From the cell containing the given text, extract its center point as [X, Y] coordinate. 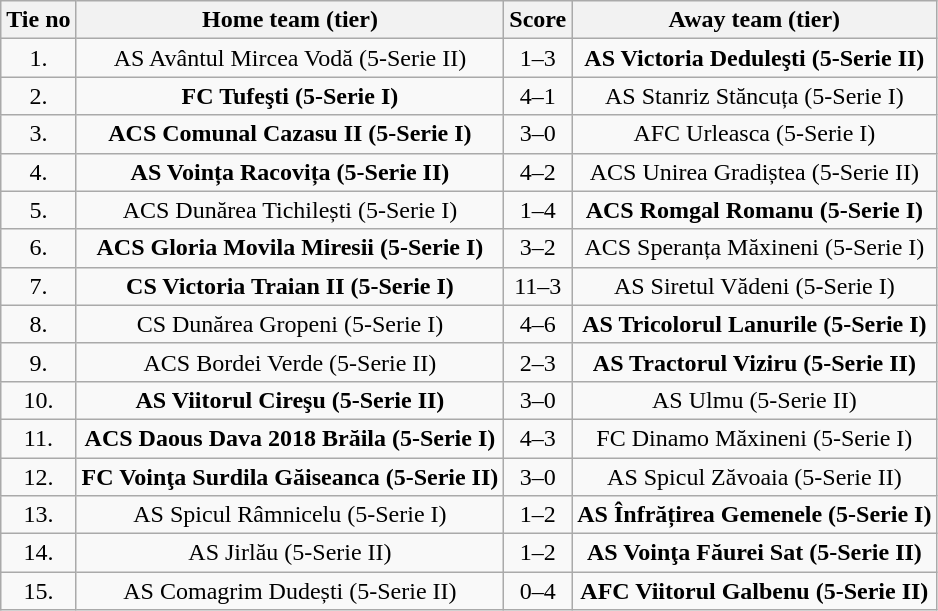
ACS Unirea Gradiștea (5-Serie II) [754, 172]
11. [38, 438]
AS Spicul Râmnicelu (5-Serie I) [290, 515]
ACS Gloria Movila Miresii (5-Serie I) [290, 248]
0–4 [538, 591]
5. [38, 210]
Home team (tier) [290, 20]
9. [38, 362]
1–3 [538, 58]
4–1 [538, 96]
3. [38, 134]
CS Victoria Traian II (5-Serie I) [290, 286]
AS Comagrim Dudești (5-Serie II) [290, 591]
ACS Speranța Măxineni (5-Serie I) [754, 248]
3–2 [538, 248]
AS Ulmu (5-Serie II) [754, 400]
ACS Dunărea Tichilești (5-Serie I) [290, 210]
AS Jirlău (5-Serie II) [290, 553]
AS Stanriz Stăncuța (5-Serie I) [754, 96]
6. [38, 248]
13. [38, 515]
Tie no [38, 20]
ACS Bordei Verde (5-Serie II) [290, 362]
AS Tractorul Viziru (5-Serie II) [754, 362]
ACS Daous Dava 2018 Brăila (5-Serie I) [290, 438]
2. [38, 96]
AS Siretul Vădeni (5-Serie I) [754, 286]
AFC Urleasca (5-Serie I) [754, 134]
11–3 [538, 286]
AS Voinţa Făurei Sat (5-Serie II) [754, 553]
AS Voința Racovița (5-Serie II) [290, 172]
Away team (tier) [754, 20]
CS Dunărea Gropeni (5-Serie I) [290, 324]
14. [38, 553]
10. [38, 400]
8. [38, 324]
ACS Romgal Romanu (5-Serie I) [754, 210]
FC Dinamo Măxineni (5-Serie I) [754, 438]
1–4 [538, 210]
12. [38, 477]
7. [38, 286]
FC Tufeşti (5-Serie I) [290, 96]
AFC Viitorul Galbenu (5-Serie II) [754, 591]
ACS Comunal Cazasu II (5-Serie I) [290, 134]
15. [38, 591]
AS Avântul Mircea Vodă (5-Serie II) [290, 58]
4–6 [538, 324]
AS Viitorul Cireşu (5-Serie II) [290, 400]
FC Voinţa Surdila Găiseanca (5-Serie II) [290, 477]
AS Tricolorul Lanurile (5-Serie I) [754, 324]
4–2 [538, 172]
1. [38, 58]
AS Victoria Deduleşti (5-Serie II) [754, 58]
2–3 [538, 362]
4. [38, 172]
AS Înfrățirea Gemenele (5-Serie I) [754, 515]
4–3 [538, 438]
Score [538, 20]
AS Spicul Zăvoaia (5-Serie II) [754, 477]
